Scan for the cell matching the given text and deliver its (x, y) coordinate at center. 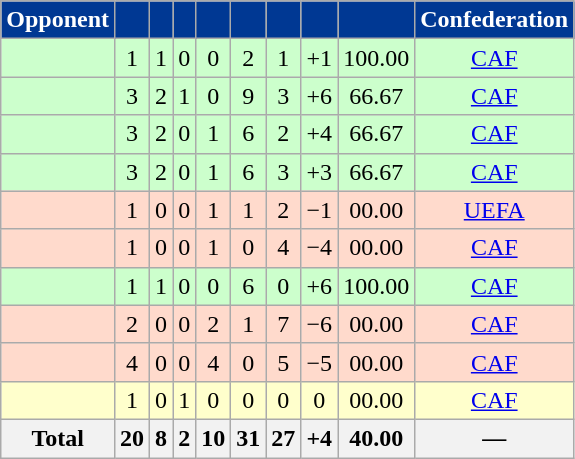
Confederation (494, 20)
31 (248, 438)
5 (284, 362)
40.00 (376, 438)
20 (132, 438)
+1 (320, 58)
9 (248, 96)
−5 (320, 362)
8 (162, 438)
7 (284, 324)
27 (284, 438)
−6 (320, 324)
Opponent (58, 20)
10 (214, 438)
+3 (320, 172)
−4 (320, 248)
— (494, 438)
UEFA (494, 210)
Total (58, 438)
−1 (320, 210)
